Identify which cell holds the provided text, then report its [x, y] central coordinate. 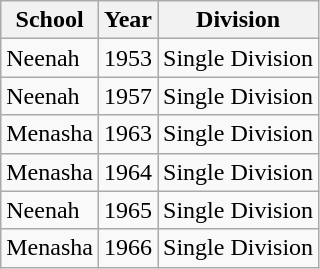
Division [238, 20]
1965 [128, 210]
1963 [128, 134]
1964 [128, 172]
School [50, 20]
1966 [128, 248]
1957 [128, 96]
Year [128, 20]
1953 [128, 58]
